Extract the [x, y] coordinate from the center of the cell holding the provided text.  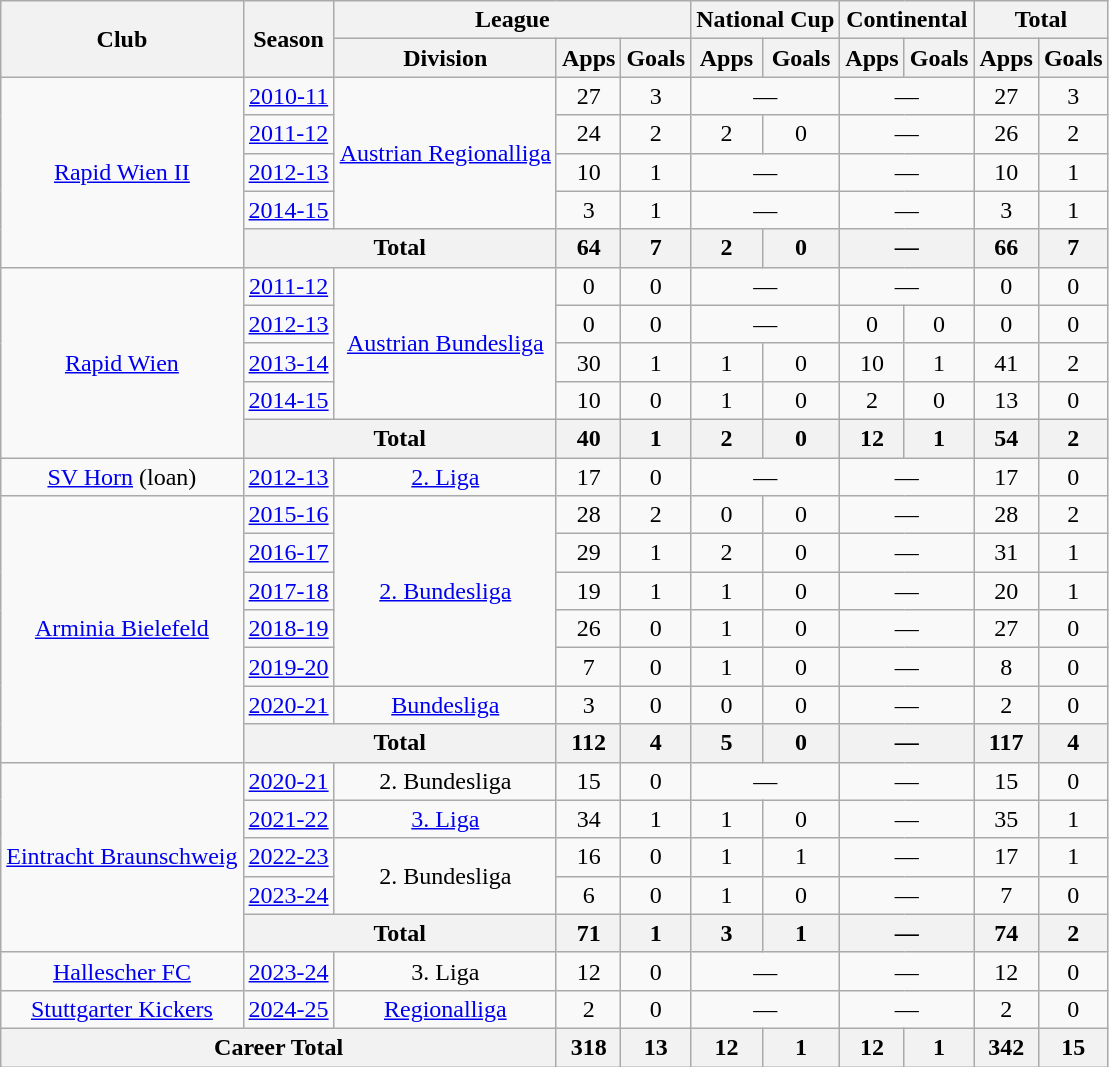
29 [588, 553]
6 [588, 895]
5 [727, 743]
2019-20 [288, 667]
342 [1006, 1047]
Arminia Bielefeld [122, 629]
Stuttgarter Kickers [122, 1009]
16 [588, 857]
Hallescher FC [122, 971]
318 [588, 1047]
41 [1006, 362]
30 [588, 362]
34 [588, 819]
71 [588, 933]
2022-23 [288, 857]
35 [1006, 819]
Rapid Wien II [122, 172]
Season [288, 39]
Career Total [279, 1047]
Rapid Wien [122, 362]
8 [1006, 667]
Austrian Regionalliga [445, 153]
2013-14 [288, 362]
Club [122, 39]
40 [588, 438]
19 [588, 591]
National Cup [766, 20]
2. Liga [445, 477]
64 [588, 248]
24 [588, 134]
League [512, 20]
66 [1006, 248]
2024-25 [288, 1009]
74 [1006, 933]
Bundesliga [445, 705]
54 [1006, 438]
20 [1006, 591]
Austrian Bundesliga [445, 343]
2018-19 [288, 629]
2016-17 [288, 553]
Continental [907, 20]
117 [1006, 743]
2015-16 [288, 515]
2010-11 [288, 96]
Eintracht Braunschweig [122, 857]
112 [588, 743]
31 [1006, 553]
SV Horn (loan) [122, 477]
Regionalliga [445, 1009]
Division [445, 58]
2017-18 [288, 591]
2021-22 [288, 819]
